Scan for the cell matching the given text and deliver its (X, Y) coordinate at center. 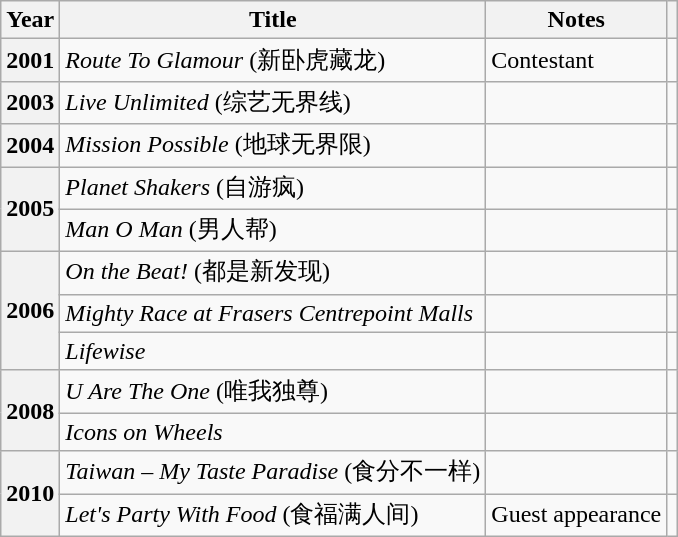
Lifewise (273, 351)
U Are The One (唯我独尊) (273, 392)
2001 (30, 60)
2004 (30, 146)
Notes (576, 20)
Title (273, 20)
Let's Party With Food (食福满人间) (273, 516)
2005 (30, 208)
2010 (30, 494)
On the Beat! (都是新发现) (273, 274)
Planet Shakers (自游疯) (273, 188)
Route To Glamour (新卧虎藏龙) (273, 60)
2006 (30, 312)
Year (30, 20)
2003 (30, 102)
Mighty Race at Frasers Centrepoint Malls (273, 313)
Mission Possible (地球无界限) (273, 146)
Guest appearance (576, 516)
Icons on Wheels (273, 432)
2008 (30, 410)
Man O Man (男人帮) (273, 230)
Live Unlimited (综艺无界线) (273, 102)
Contestant (576, 60)
Taiwan – My Taste Paradise (食分不一样) (273, 472)
